Output the [x, y] coordinate of the center of the cell containing the given text.  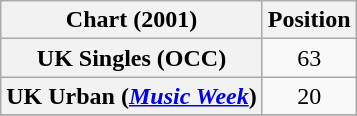
UK Singles (OCC) [132, 58]
UK Urban (Music Week) [132, 96]
63 [309, 58]
20 [309, 96]
Chart (2001) [132, 20]
Position [309, 20]
